Locate the cell with the specified text and output its (x, y) center coordinate. 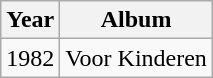
1982 (30, 58)
Year (30, 20)
Voor Kinderen (136, 58)
Album (136, 20)
